Output the (x, y) coordinate of the center of the cell containing the given text.  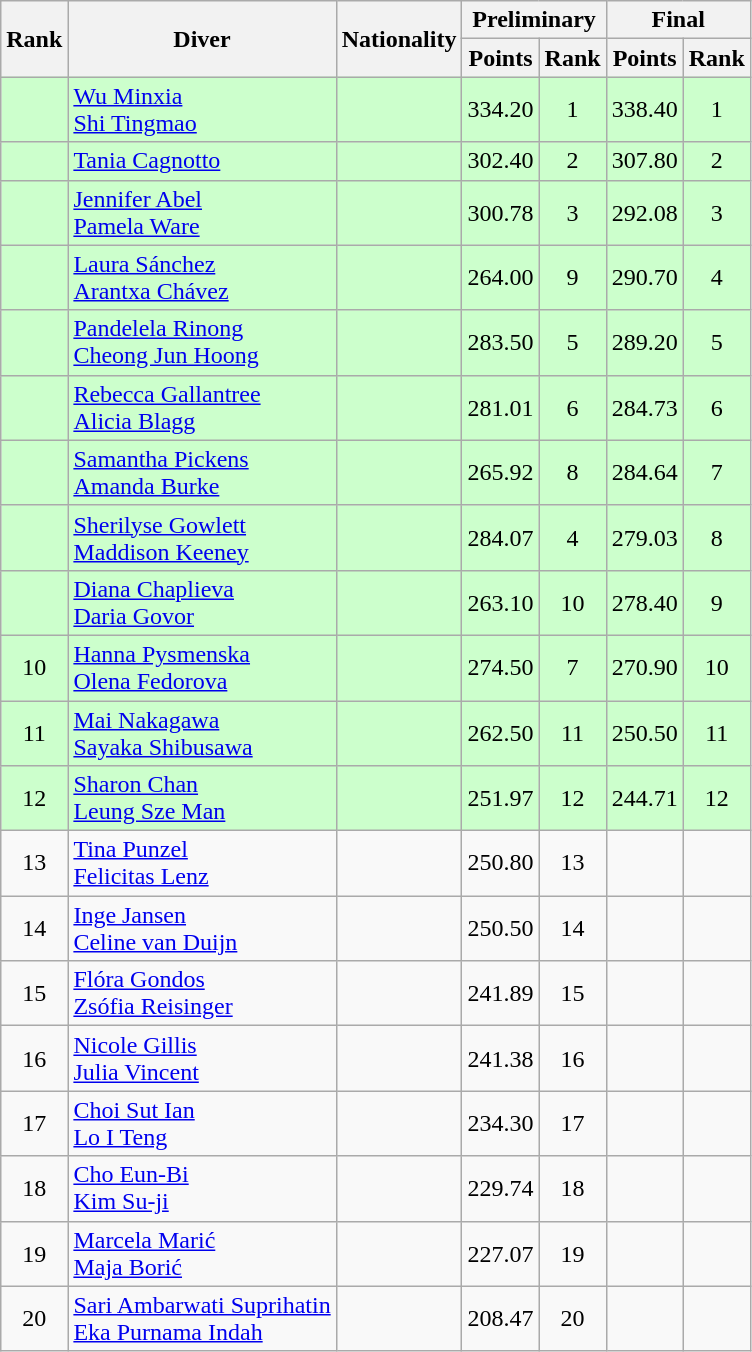
Flóra GondosZsófia Reisinger (202, 994)
263.10 (500, 602)
Tania Cagnotto (202, 161)
284.07 (500, 538)
289.20 (644, 342)
Final (678, 20)
250.80 (500, 864)
Diana ChaplievaDaria Govor (202, 602)
Nicole GillisJulia Vincent (202, 1058)
Pandelela RinongCheong Jun Hoong (202, 342)
284.73 (644, 408)
Diver (202, 39)
284.64 (644, 472)
Nationality (399, 39)
270.90 (644, 668)
290.70 (644, 278)
281.01 (500, 408)
334.20 (500, 110)
Sari Ambarwati SuprihatinEka Purnama Indah (202, 1318)
234.30 (500, 1124)
Laura SánchezArantxa Chávez (202, 278)
241.38 (500, 1058)
208.47 (500, 1318)
Rebecca GallantreeAlicia Blagg (202, 408)
265.92 (500, 472)
Samantha PickensAmanda Burke (202, 472)
Preliminary (534, 20)
264.00 (500, 278)
Cho Eun-BiKim Su-ji (202, 1188)
302.40 (500, 161)
Tina PunzelFelicitas Lenz (202, 864)
Choi Sut IanLo I Teng (202, 1124)
279.03 (644, 538)
Hanna PysmenskaOlena Fedorova (202, 668)
Sherilyse GowlettMaddison Keeney (202, 538)
274.50 (500, 668)
Sharon ChanLeung Sze Man (202, 798)
227.07 (500, 1254)
278.40 (644, 602)
251.97 (500, 798)
241.89 (500, 994)
300.78 (500, 212)
262.50 (500, 732)
292.08 (644, 212)
Jennifer AbelPamela Ware (202, 212)
338.40 (644, 110)
229.74 (500, 1188)
Wu MinxiaShi Tingmao (202, 110)
307.80 (644, 161)
Mai NakagawaSayaka Shibusawa (202, 732)
Inge JansenCeline van Duijn (202, 928)
283.50 (500, 342)
Marcela MarićMaja Borić (202, 1254)
244.71 (644, 798)
